Provide the [X, Y] coordinate of the cell's center where the given text is located.  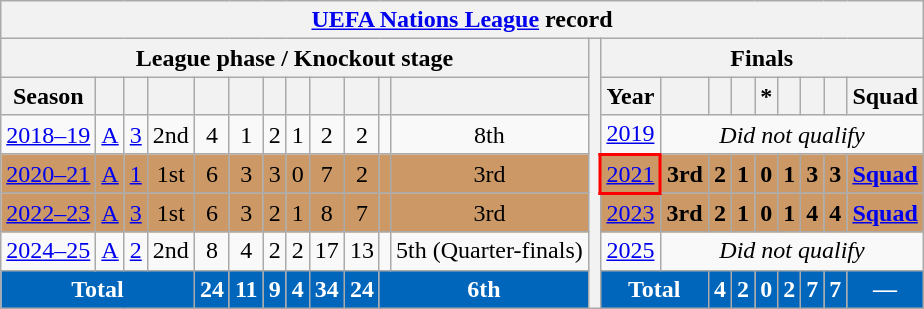
* [766, 96]
Finals [762, 58]
2025 [630, 251]
8th [489, 134]
2024–25 [48, 251]
6th [484, 289]
Year [630, 96]
Season [48, 96]
2018–19 [48, 134]
2020–21 [48, 174]
2019 [630, 134]
UEFA Nations League record [462, 20]
5th (Quarter-finals) [489, 251]
League phase / Knockout stage [295, 58]
13 [362, 251]
2021 [630, 174]
— [885, 289]
34 [326, 289]
11 [246, 289]
9 [274, 289]
2023 [630, 212]
17 [326, 251]
2022–23 [48, 212]
